Output the [X, Y] coordinate of the center of the cell containing the given text.  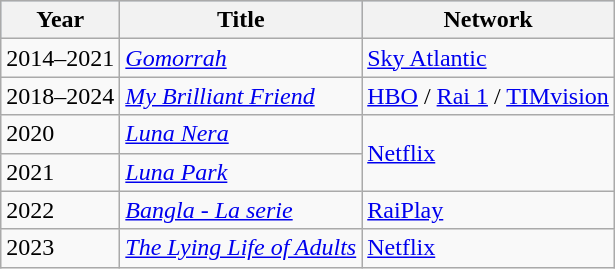
Year [60, 20]
2014–2021 [60, 58]
My Brilliant Friend [241, 96]
2021 [60, 172]
Title [241, 20]
RaiPlay [488, 210]
Luna Park [241, 172]
2022 [60, 210]
Sky Atlantic [488, 58]
HBO / Rai 1 / TIMvision [488, 96]
Gomorrah [241, 58]
Luna Nera [241, 134]
Bangla - La serie [241, 210]
2020 [60, 134]
2023 [60, 248]
2018–2024 [60, 96]
Network [488, 20]
The Lying Life of Adults [241, 248]
